Determine the [x, y] coordinate at the center of the cell enclosing the given text.  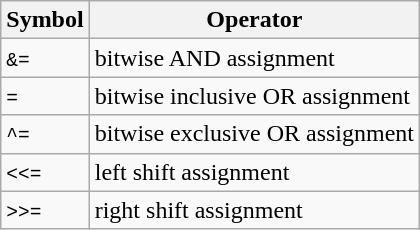
<<= [45, 172]
Operator [254, 20]
bitwise AND assignment [254, 58]
right shift assignment [254, 210]
&= [45, 58]
= [45, 96]
bitwise inclusive OR assignment [254, 96]
^= [45, 134]
left shift assignment [254, 172]
>>= [45, 210]
Symbol [45, 20]
bitwise exclusive OR assignment [254, 134]
